Detect which cell encompasses the target text, then output its (x, y) center coordinate. 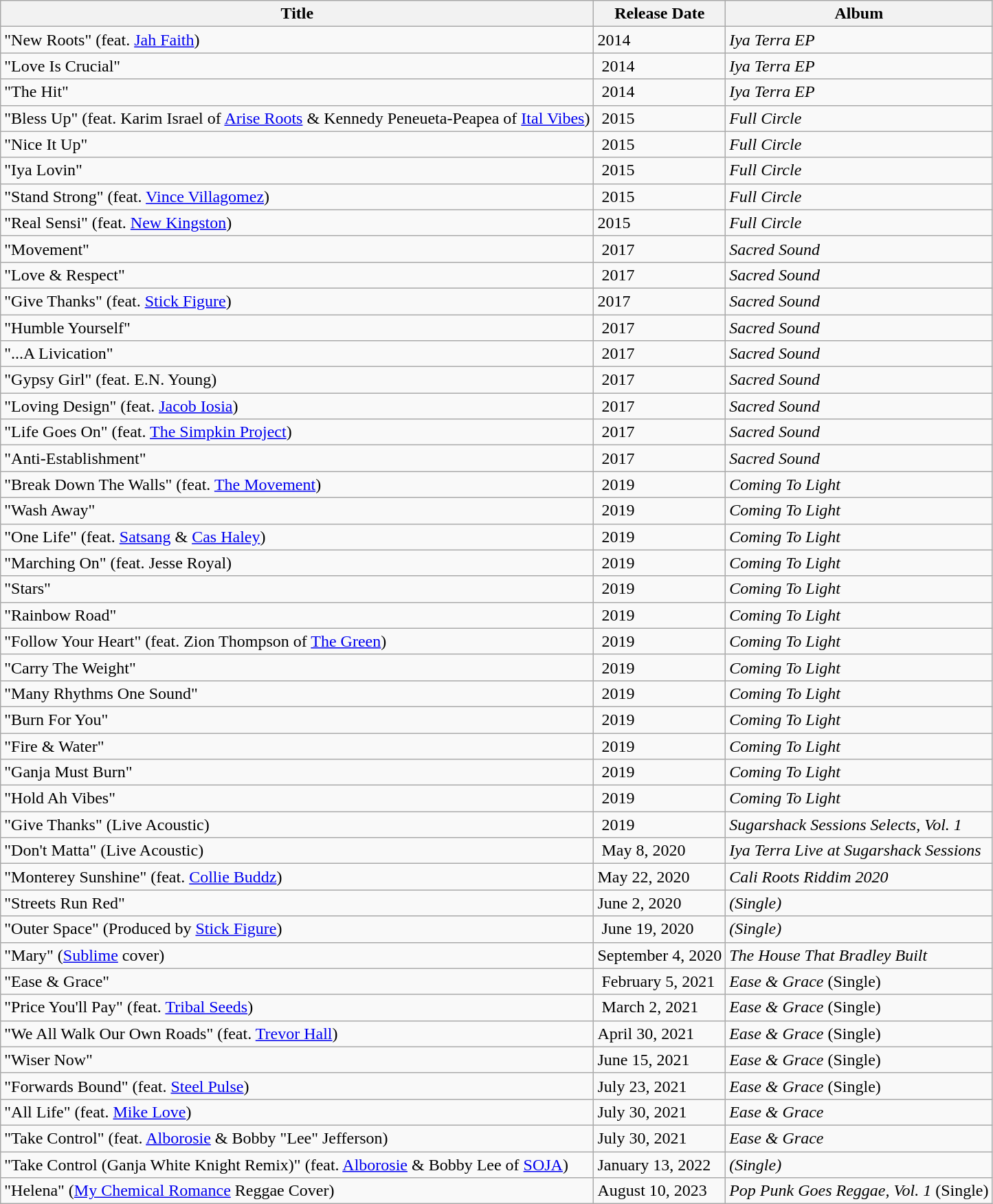
January 13, 2022 (660, 1165)
"Burn For You" (297, 720)
April 30, 2021 (660, 1034)
Pop Punk Goes Reggae, Vol. 1 (Single) (859, 1191)
Sugarshack Sessions Selects, Vol. 1 (859, 825)
"Nice It Up" (297, 144)
June 19, 2020 (660, 929)
"Take Control (Ganja White Knight Remix)" (feat. Alborosie & Bobby Lee of SOJA) (297, 1165)
"Wash Away" (297, 511)
"Monterey Sunshine" (feat. Collie Buddz) (297, 877)
"Price You'll Pay" (feat. Tribal Seeds) (297, 1007)
"Give Thanks" (Live Acoustic) (297, 825)
"Anti-Establishment" (297, 458)
"The Hit" (297, 92)
The House That Bradley Built (859, 955)
"New Roots" (feat. Jah Faith) (297, 40)
"All Life" (feat. Mike Love) (297, 1112)
"Many Rhythms One Sound" (297, 693)
"Carry The Weight" (297, 667)
"Stars" (297, 589)
"Outer Space" (Produced by Stick Figure) (297, 929)
June 15, 2021 (660, 1060)
"Helena" (My Chemical Romance Reggae Cover) (297, 1191)
Iya Terra Live at Sugarshack Sessions (859, 851)
"Humble Yourself" (297, 328)
September 4, 2020 (660, 955)
"Bless Up" (feat. Karim Israel of Arise Roots & Kennedy Peneueta-Peapea of Ital Vibes) (297, 118)
May 22, 2020 (660, 877)
"Forwards Bound" (feat. Steel Pulse) (297, 1086)
"Iya Lovin" (297, 170)
"Movement" (297, 249)
July 23, 2021 (660, 1086)
Album (859, 14)
"Marching On" (feat. Jesse Royal) (297, 563)
"Ease & Grace" (297, 981)
"Ganja Must Burn" (297, 772)
"Love & Respect" (297, 275)
"Love Is Crucial" (297, 66)
Release Date (660, 14)
"Rainbow Road" (297, 615)
August 10, 2023 (660, 1191)
"Wiser Now" (297, 1060)
March 2, 2021 (660, 1007)
May 8, 2020 (660, 851)
"Real Sensi" (feat. New Kingston) (297, 223)
"Fire & Water" (297, 746)
"Life Goes On" (feat. The Simpkin Project) (297, 432)
"Hold Ah Vibes" (297, 799)
February 5, 2021 (660, 981)
Title (297, 14)
"Loving Design" (feat. Jacob Iosia) (297, 406)
"Don't Matta" (Live Acoustic) (297, 851)
"One Life" (feat. Satsang & Cas Haley) (297, 537)
"Take Control" (feat. Alborosie & Bobby "Lee" Jefferson) (297, 1138)
June 2, 2020 (660, 903)
"...A Livication" (297, 354)
"Gypsy Girl" (feat. E.N. Young) (297, 380)
"Follow Your Heart" (feat. Zion Thompson of The Green) (297, 641)
"Stand Strong" (feat. Vince Villagomez) (297, 197)
"We All Walk Our Own Roads" (feat. Trevor Hall) (297, 1034)
"Mary" (Sublime cover) (297, 955)
"Streets Run Red" (297, 903)
"Break Down The Walls" (feat. The Movement) (297, 484)
Cali Roots Riddim 2020 (859, 877)
"Give Thanks" (feat. Stick Figure) (297, 301)
